Extract the (x, y) coordinate from the center of the cell holding the provided text.  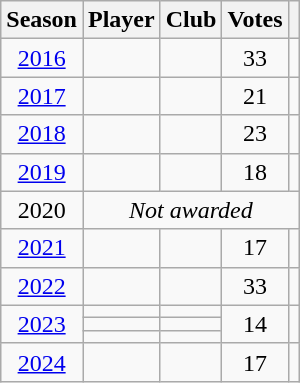
Not awarded (190, 210)
Club (191, 20)
Season (42, 20)
2020 (42, 210)
2021 (42, 248)
2016 (42, 58)
23 (255, 134)
Votes (255, 20)
18 (255, 172)
2019 (42, 172)
Player (121, 20)
2022 (42, 286)
2018 (42, 134)
2024 (42, 362)
2017 (42, 96)
21 (255, 96)
14 (255, 324)
2023 (42, 324)
